Return the (x, y) coordinate for the center point of the cell that contains the specified text.  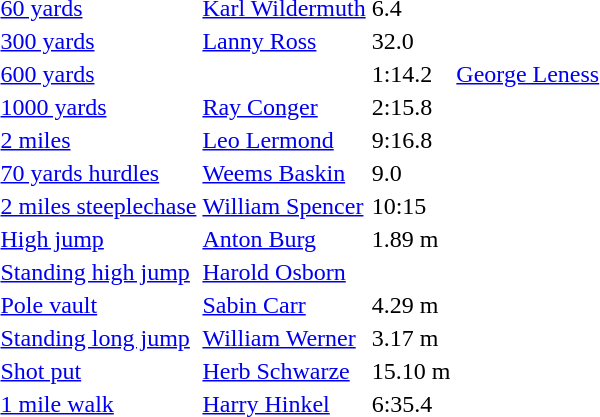
4.29 m (411, 305)
32.0 (411, 41)
William Spencer (284, 206)
10:15 (411, 206)
1.89 m (411, 239)
Herb Schwarze (284, 371)
2:15.8 (411, 107)
William Werner (284, 338)
3.17 m (411, 338)
Leo Lermond (284, 140)
9.0 (411, 173)
9:16.8 (411, 140)
1:14.2 (411, 74)
Lanny Ross (284, 41)
Ray Conger (284, 107)
Harold Osborn (284, 272)
Sabin Carr (284, 305)
15.10 m (411, 371)
Anton Burg (284, 239)
Weems Baskin (284, 173)
